Return (X, Y) of the center of cell containing provided text 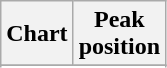
Peakposition (119, 34)
Chart (37, 34)
